Output the [X, Y] coordinate of the center of the cell containing the given text.  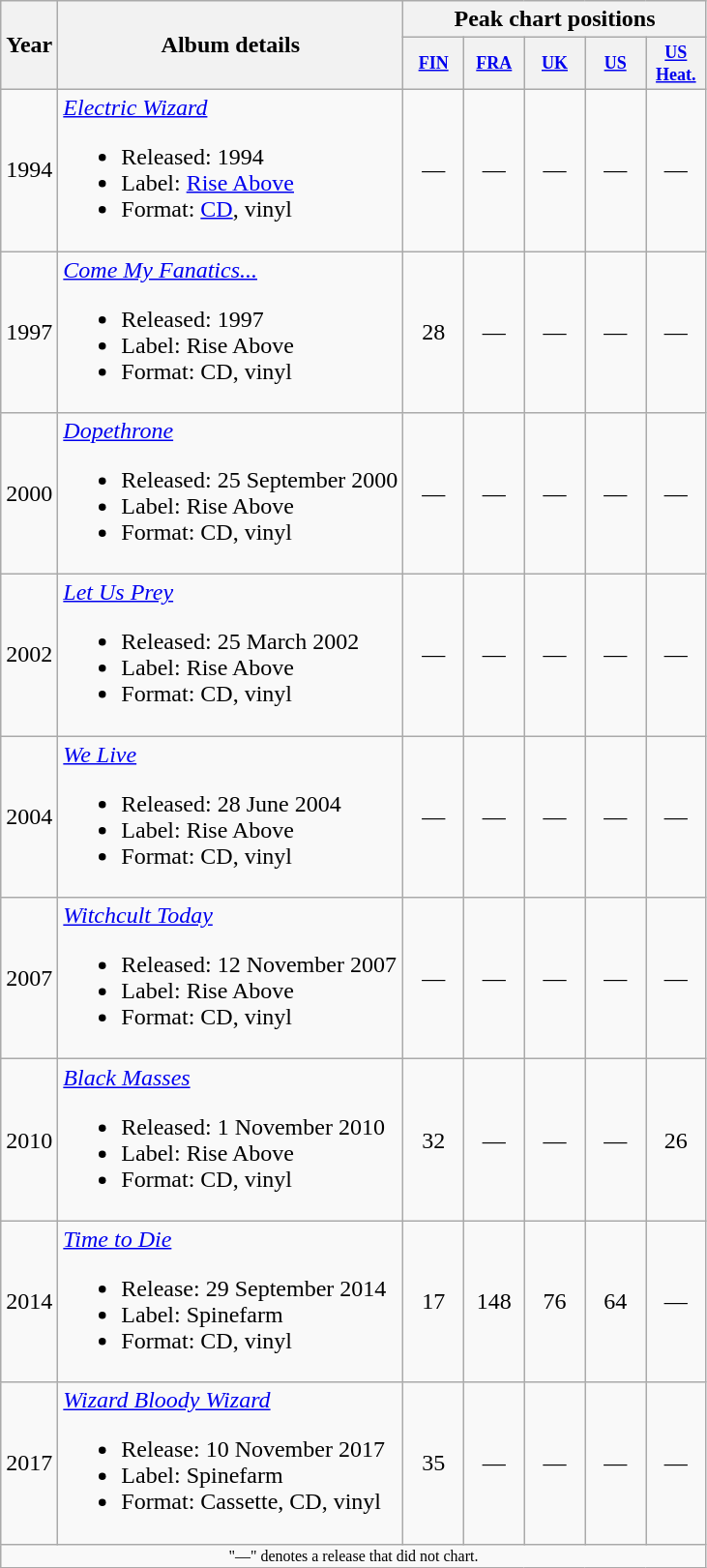
Peak chart positions [555, 19]
64 [615, 1302]
2007 [29, 979]
32 [433, 1139]
148 [493, 1302]
FRA [493, 64]
Come My Fanatics...Released: 1997Label: Rise AboveFormat: CD, vinyl [230, 333]
US Heat. [677, 64]
26 [677, 1139]
Time to DieRelease: 29 September 2014Label: SpinefarmFormat: CD, vinyl [230, 1302]
"—" denotes a release that did not chart. [354, 1555]
Witchcult TodayReleased: 12 November 2007Label: Rise AboveFormat: CD, vinyl [230, 979]
2014 [29, 1302]
Electric WizardReleased: 1994Label: Rise AboveFormat: CD, vinyl [230, 170]
2000 [29, 493]
Wizard Bloody WizardRelease: 10 November 2017Label: SpinefarmFormat: Cassette, CD, vinyl [230, 1463]
76 [555, 1302]
DopethroneReleased: 25 September 2000Label: Rise AboveFormat: CD, vinyl [230, 493]
Album details [230, 45]
Black MassesReleased: 1 November 2010Label: Rise AboveFormat: CD, vinyl [230, 1139]
1994 [29, 170]
US [615, 64]
2010 [29, 1139]
We LiveReleased: 28 June 2004Label: Rise AboveFormat: CD, vinyl [230, 816]
2002 [29, 656]
2017 [29, 1463]
17 [433, 1302]
2004 [29, 816]
28 [433, 333]
Year [29, 45]
FIN [433, 64]
UK [555, 64]
35 [433, 1463]
Let Us PreyReleased: 25 March 2002Label: Rise AboveFormat: CD, vinyl [230, 656]
1997 [29, 333]
